Search for the cell housing the specified text and yield its (x, y) center coordinate. 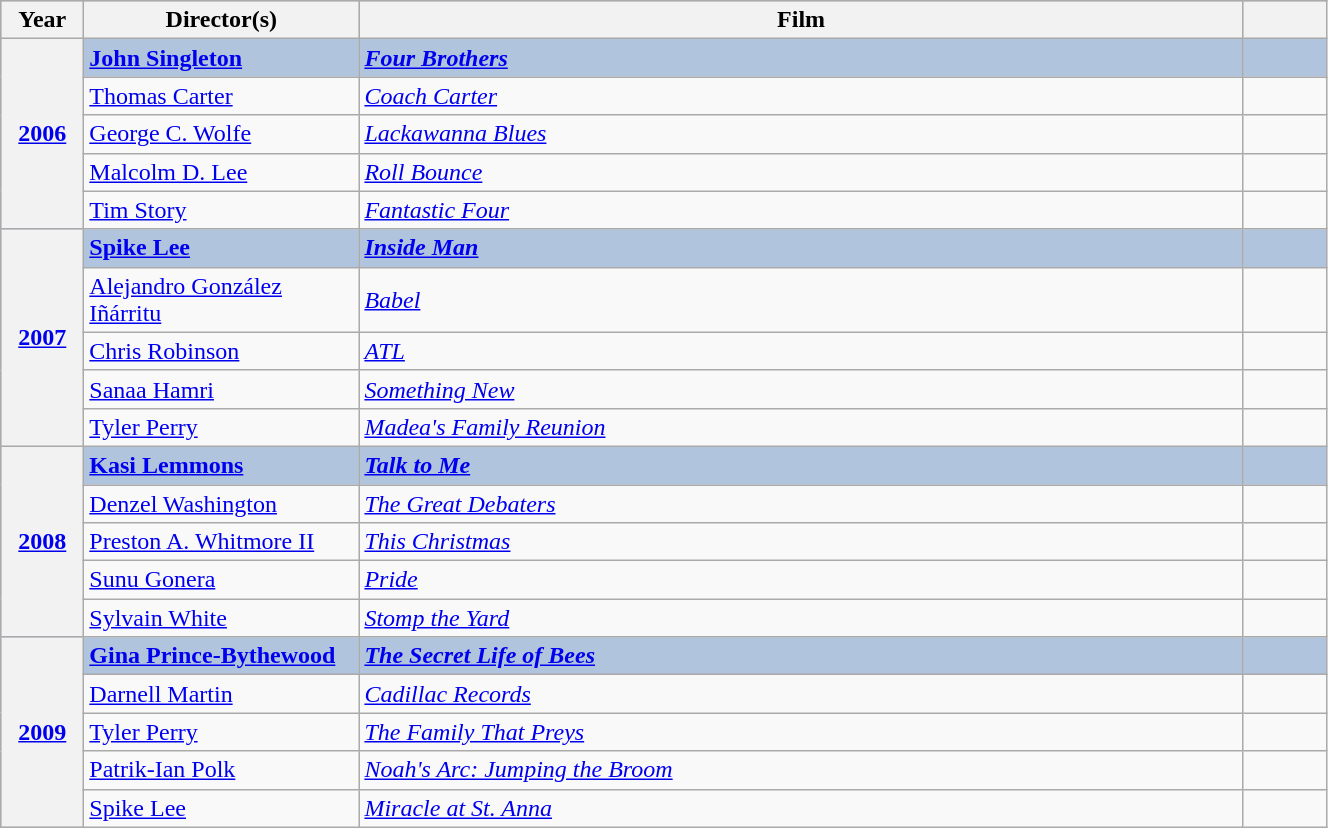
Malcolm D. Lee (222, 172)
Cadillac Records (802, 694)
Roll Bounce (802, 172)
The Secret Life of Bees (802, 656)
Thomas Carter (222, 96)
Chris Robinson (222, 351)
Year (42, 20)
Sunu Gonera (222, 580)
Sanaa Hamri (222, 389)
Darnell Martin (222, 694)
Preston A. Whitmore II (222, 542)
Denzel Washington (222, 503)
The Great Debaters (802, 503)
Director(s) (222, 20)
Tim Story (222, 210)
Lackawanna Blues (802, 134)
Coach Carter (802, 96)
ATL (802, 351)
2007 (42, 338)
Kasi Lemmons (222, 465)
Something New (802, 389)
John Singleton (222, 58)
Patrik-Ian Polk (222, 770)
Pride (802, 580)
Inside Man (802, 248)
2006 (42, 134)
2008 (42, 541)
2009 (42, 732)
The Family That Preys (802, 732)
George C. Wolfe (222, 134)
Fantastic Four (802, 210)
This Christmas (802, 542)
Sylvain White (222, 618)
Babel (802, 300)
Four Brothers (802, 58)
Stomp the Yard (802, 618)
Noah's Arc: Jumping the Broom (802, 770)
Gina Prince-Bythewood (222, 656)
Madea's Family Reunion (802, 427)
Talk to Me (802, 465)
Film (802, 20)
Alejandro González Iñárritu (222, 300)
Miracle at St. Anna (802, 808)
